Locate the cell with the specified text and output its (X, Y) center coordinate. 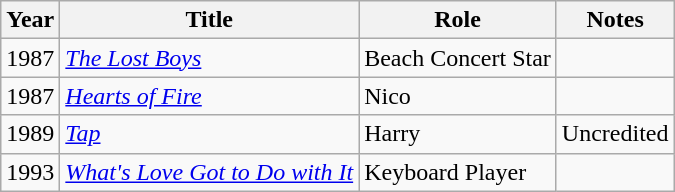
What's Love Got to Do with It (210, 172)
Hearts of Fire (210, 96)
1989 (30, 134)
Year (30, 20)
Notes (615, 20)
Uncredited (615, 134)
Beach Concert Star (458, 58)
The Lost Boys (210, 58)
Role (458, 20)
Keyboard Player (458, 172)
Nico (458, 96)
Tap (210, 134)
Title (210, 20)
1993 (30, 172)
Harry (458, 134)
